For the text-containing cell, return its midpoint in [X, Y] coordinate format. 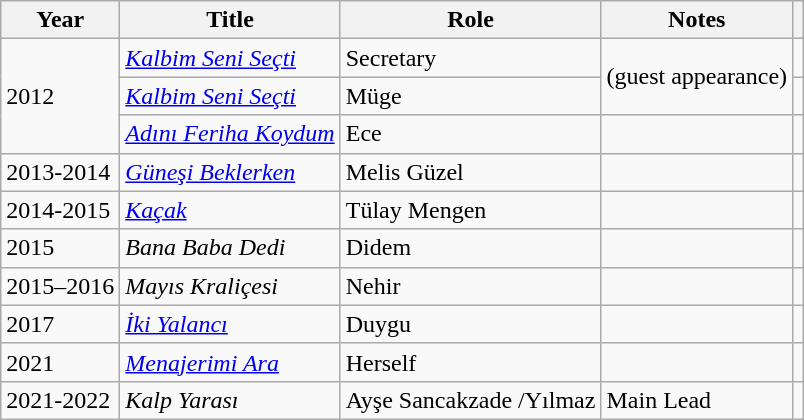
2015 [60, 248]
Year [60, 20]
Didem [470, 248]
2021-2022 [60, 400]
Mayıs Kraliçesi [230, 286]
Güneşi Beklerken [230, 172]
Herself [470, 362]
Notes [697, 20]
Duygu [470, 324]
Title [230, 20]
İki Yalancı [230, 324]
Ece [470, 134]
Nehir [470, 286]
Kaçak [230, 210]
Main Lead [697, 400]
Müge [470, 96]
2017 [60, 324]
2014-2015 [60, 210]
(guest appearance) [697, 77]
Secretary [470, 58]
Melis Güzel [470, 172]
2012 [60, 96]
Adını Feriha Koydum [230, 134]
2015–2016 [60, 286]
Tülay Mengen [470, 210]
Role [470, 20]
2013-2014 [60, 172]
Bana Baba Dedi [230, 248]
Kalp Yarası [230, 400]
2021 [60, 362]
Menajerimi Ara [230, 362]
Ayşe Sancakzade /Yılmaz [470, 400]
